Capture the cell that displays the provided text and extract its [X, Y] central coordinate. 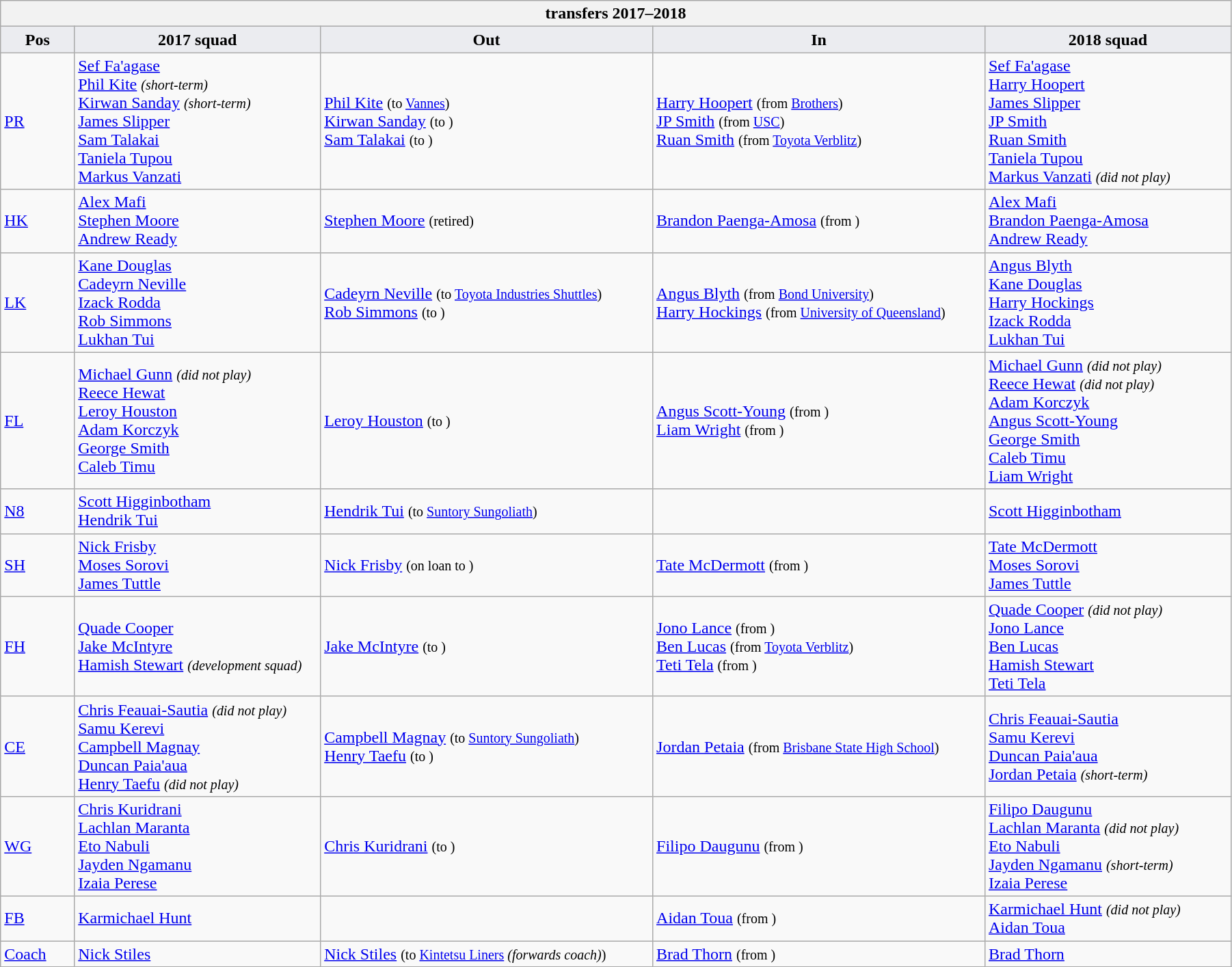
HK [38, 221]
Chris Feauai-Sautia Samu Kerevi Duncan Paia'aua Jordan Petaia (short-term) [1108, 746]
Scott Higginbotham [1108, 512]
Aidan Toua (from ) [819, 918]
Nick Stiles [198, 954]
Angus Blyth Kane Douglas Harry Hockings Izack Rodda Lukhan Tui [1108, 302]
Michael Gunn (did not play) Reece Hewat Leroy Houston Adam Korczyk George Smith Caleb Timu [198, 421]
N8 [38, 512]
Sef Fa'agase Harry Hoopert James Slipper JP Smith Ruan Smith Taniela Tupou Markus Vanzati (did not play) [1108, 121]
Jono Lance (from ) Ben Lucas (from Toyota Verblitz) Teti Tela (from ) [819, 646]
Nick Frisby Moses Sorovi James Tuttle [198, 565]
Out [487, 40]
Hendrik Tui (to Suntory Sungoliath) [487, 512]
Brad Thorn [1108, 954]
Quade Cooper (did not play) Jono Lance Ben Lucas Hamish Stewart Teti Tela [1108, 646]
Nick Stiles (to Kintetsu Liners (forwards coach)) [487, 954]
In [819, 40]
SH [38, 565]
Brandon Paenga-Amosa (from ) [819, 221]
Sef Fa'agase Phil Kite (short-term) Kirwan Sanday (short-term) James Slipper Sam Talakai Taniela Tupou Markus Vanzati [198, 121]
Alex Mafi Stephen Moore Andrew Ready [198, 221]
Campbell Magnay (to Suntory Sungoliath) Henry Taefu (to ) [487, 746]
Harry Hoopert (from Brothers) JP Smith (from USC) Ruan Smith (from Toyota Verblitz) [819, 121]
Karmichael Hunt (did not play) Aidan Toua [1108, 918]
Nick Frisby (on loan to ) [487, 565]
2018 squad [1108, 40]
Scott Higginbotham Hendrik Tui [198, 512]
Cadeyrn Neville (to Toyota Industries Shuttles) Rob Simmons (to ) [487, 302]
Leroy Houston (to ) [487, 421]
CE [38, 746]
Angus Blyth (from Bond University) Harry Hockings (from University of Queensland) [819, 302]
Tate McDermott (from ) [819, 565]
LK [38, 302]
Filipo Daugunu Lachlan Maranta (did not play) Eto Nabuli Jayden Ngamanu (short-term) Izaia Perese [1108, 846]
Stephen Moore (retired) [487, 221]
FL [38, 421]
Brad Thorn (from ) [819, 954]
Jake McIntyre (to ) [487, 646]
Chris Feauai-Sautia (did not play) Samu Kerevi Campbell Magnay Duncan Paia'aua Henry Taefu (did not play) [198, 746]
Michael Gunn (did not play) Reece Hewat (did not play) Adam Korczyk Angus Scott-Young George Smith Caleb Timu Liam Wright [1108, 421]
Filipo Daugunu (from ) [819, 846]
Jordan Petaia (from Brisbane State High School) [819, 746]
Kane Douglas Cadeyrn Neville Izack Rodda Rob Simmons Lukhan Tui [198, 302]
FB [38, 918]
2017 squad [198, 40]
Karmichael Hunt [198, 918]
Angus Scott-Young (from ) Liam Wright (from ) [819, 421]
Coach [38, 954]
PR [38, 121]
Alex Mafi Brandon Paenga-Amosa Andrew Ready [1108, 221]
Quade Cooper Jake McIntyre Hamish Stewart (development squad) [198, 646]
Chris Kuridrani Lachlan Maranta Eto Nabuli Jayden Ngamanu Izaia Perese [198, 846]
Tate McDermott Moses Sorovi James Tuttle [1108, 565]
Chris Kuridrani (to ) [487, 846]
WG [38, 846]
Pos [38, 40]
Phil Kite (to Vannes) Kirwan Sanday (to ) Sam Talakai (to ) [487, 121]
FH [38, 646]
transfers 2017–2018 [616, 14]
